Extract the [x, y] coordinate from the center of the cell holding the provided text.  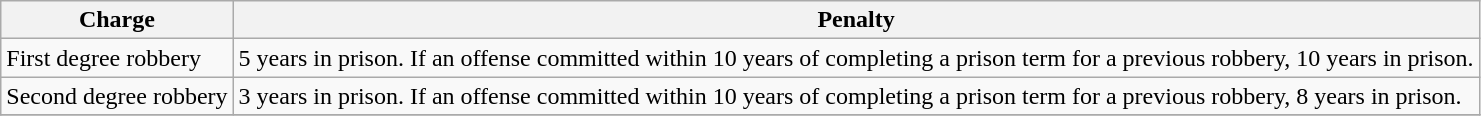
First degree robbery [117, 58]
Penalty [856, 20]
Charge [117, 20]
5 years in prison. If an offense committed within 10 years of completing a prison term for a previous robbery, 10 years in prison. [856, 58]
3 years in prison. If an offense committed within 10 years of completing a prison term for a previous robbery, 8 years in prison. [856, 96]
Second degree robbery [117, 96]
